From the cell containing the given text, extract its center point as (X, Y) coordinate. 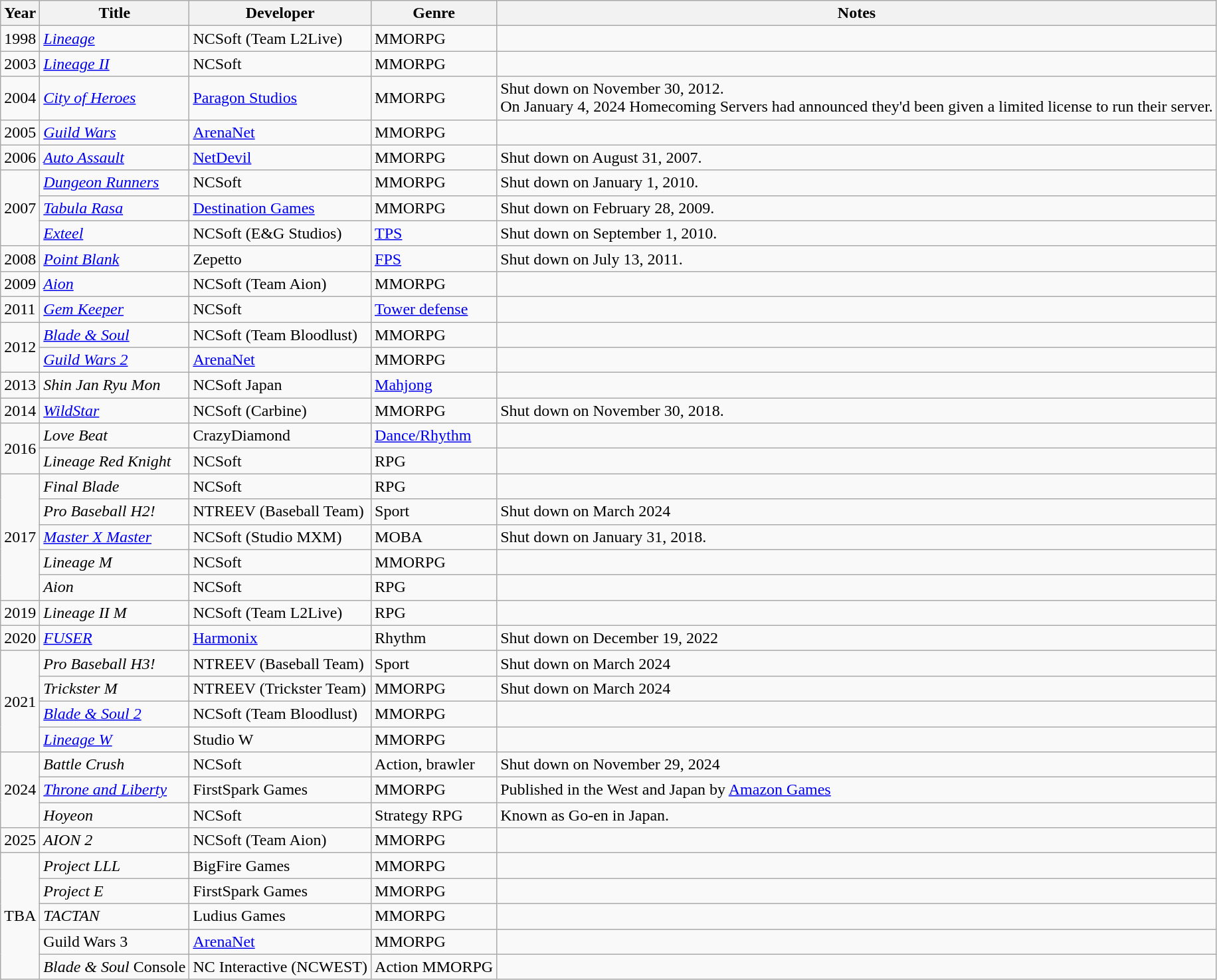
Lineage II (114, 64)
Year (20, 13)
NC Interactive (NCWEST) (280, 967)
Guild Wars (114, 132)
NCSoft (E&G Studios) (280, 233)
Dance/Rhythm (434, 436)
Blade & Soul (114, 334)
NCSoft (Studio MXM) (280, 537)
NTREEV (Trickster Team) (280, 688)
2005 (20, 132)
Harmonix (280, 638)
Shut down on December 19, 2022 (857, 638)
NetDevil (280, 157)
Pro Baseball H3! (114, 663)
FUSER (114, 638)
Notes (857, 13)
Tabula Rasa (114, 208)
Gem Keeper (114, 309)
Final Blade (114, 486)
Shut down on July 13, 2011. (857, 258)
CrazyDiamond (280, 436)
Project E (114, 891)
Action MMORPG (434, 967)
1998 (20, 39)
2003 (20, 64)
Lineage II M (114, 613)
FPS (434, 258)
Exteel (114, 233)
Project LLL (114, 866)
2014 (20, 411)
Lineage M (114, 562)
Blade & Soul Console (114, 967)
Trickster M (114, 688)
NCSoft (Carbine) (280, 411)
Strategy RPG (434, 815)
WildStar (114, 411)
Auto Assault (114, 157)
2013 (20, 385)
2007 (20, 208)
Shut down on September 1, 2010. (857, 233)
Mahjong (434, 385)
Lineage W (114, 739)
2017 (20, 537)
Shut down on January 1, 2010. (857, 183)
2016 (20, 448)
Dungeon Runners (114, 183)
Lineage Red Knight (114, 461)
Love Beat (114, 436)
Hoyeon (114, 815)
TPS (434, 233)
2012 (20, 347)
2006 (20, 157)
NCSoft Japan (280, 385)
Throne and Liberty (114, 790)
Title (114, 13)
Lineage (114, 39)
Tower defense (434, 309)
Destination Games (280, 208)
MOBA (434, 537)
BigFire Games (280, 866)
Shut down on November 30, 2012.On January 4, 2024 Homecoming Servers had announced they'd been given a limited license to run their server. (857, 98)
TBA (20, 916)
Shut down on August 31, 2007. (857, 157)
2008 (20, 258)
Zepetto (280, 258)
Shin Jan Ryu Mon (114, 385)
Shut down on November 29, 2024 (857, 765)
TACTAN (114, 916)
2009 (20, 284)
Point Blank (114, 258)
City of Heroes (114, 98)
Shut down on November 30, 2018. (857, 411)
Action, brawler (434, 765)
Rhythm (434, 638)
2021 (20, 701)
Master X Master (114, 537)
Developer (280, 13)
Shut down on January 31, 2018. (857, 537)
Guild Wars 2 (114, 360)
Pro Baseball H2! (114, 512)
Ludius Games (280, 916)
Studio W (280, 739)
2019 (20, 613)
Shut down on February 28, 2009. (857, 208)
2024 (20, 790)
Genre (434, 13)
2020 (20, 638)
Blade & Soul 2 (114, 714)
2011 (20, 309)
Battle Crush (114, 765)
Guild Wars 3 (114, 941)
Paragon Studios (280, 98)
2025 (20, 840)
2004 (20, 98)
AION 2 (114, 840)
Known as Go-en in Japan. (857, 815)
Published in the West and Japan by Amazon Games (857, 790)
